Extract the (x, y) coordinate from the center of the cell holding the provided text.  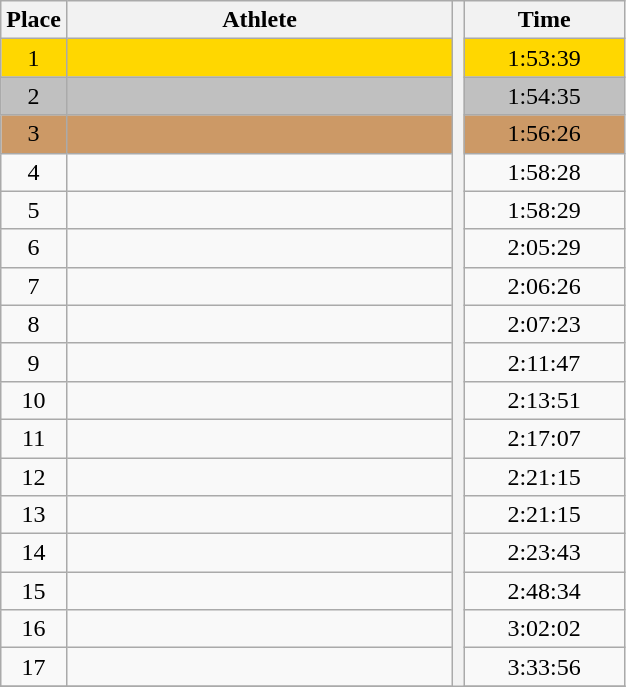
Place (34, 20)
14 (34, 553)
2:48:34 (544, 591)
1:58:29 (544, 210)
15 (34, 591)
3:33:56 (544, 667)
3 (34, 134)
8 (34, 324)
2:07:23 (544, 324)
1 (34, 58)
16 (34, 629)
2:11:47 (544, 362)
9 (34, 362)
17 (34, 667)
12 (34, 477)
6 (34, 248)
1:58:28 (544, 172)
Athlete (259, 20)
1:56:26 (544, 134)
4 (34, 172)
Time (544, 20)
2:13:51 (544, 400)
2 (34, 96)
2:23:43 (544, 553)
2:06:26 (544, 286)
2:05:29 (544, 248)
1:53:39 (544, 58)
3:02:02 (544, 629)
1:54:35 (544, 96)
2:17:07 (544, 438)
11 (34, 438)
5 (34, 210)
10 (34, 400)
13 (34, 515)
7 (34, 286)
